Find where the given text appears and provide that cell's center as [x, y] coordinate. 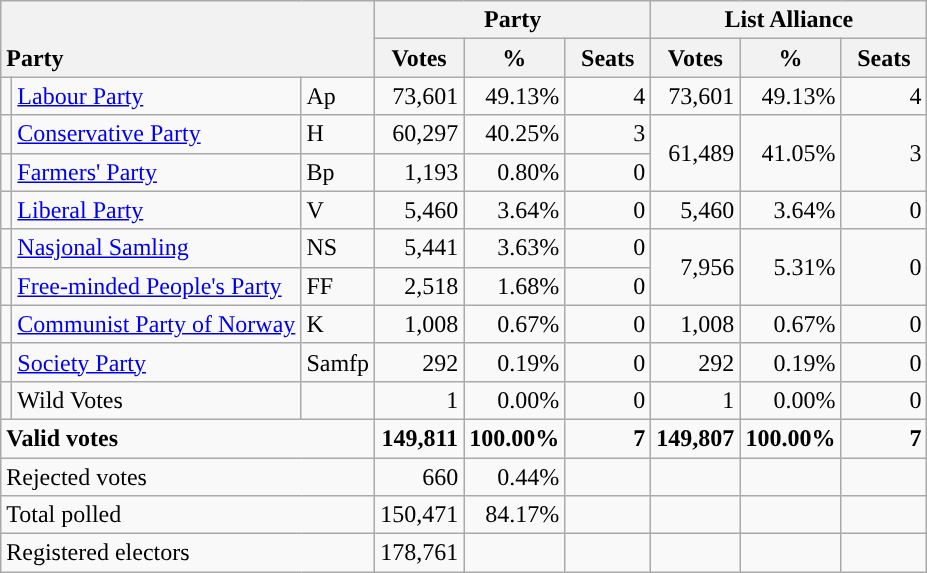
Rejected votes [188, 477]
K [338, 324]
Free-minded People's Party [156, 286]
Communist Party of Norway [156, 324]
7,956 [696, 267]
FF [338, 286]
Labour Party [156, 96]
Conservative Party [156, 134]
178,761 [420, 553]
Wild Votes [156, 400]
V [338, 210]
Ap [338, 96]
Liberal Party [156, 210]
41.05% [790, 153]
List Alliance [789, 20]
Farmers' Party [156, 172]
Registered electors [188, 553]
Total polled [188, 515]
149,811 [420, 438]
2,518 [420, 286]
149,807 [696, 438]
150,471 [420, 515]
61,489 [696, 153]
Bp [338, 172]
NS [338, 248]
40.25% [514, 134]
Nasjonal Samling [156, 248]
0.80% [514, 172]
0.44% [514, 477]
5.31% [790, 267]
660 [420, 477]
5,441 [420, 248]
Society Party [156, 362]
H [338, 134]
84.17% [514, 515]
1,193 [420, 172]
3.63% [514, 248]
Valid votes [188, 438]
60,297 [420, 134]
Samfp [338, 362]
1.68% [514, 286]
